Detect which cell encompasses the target text, then output its (X, Y) center coordinate. 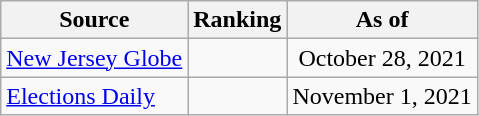
Ranking (238, 20)
Source (94, 20)
November 1, 2021 (382, 96)
Elections Daily (94, 96)
As of (382, 20)
October 28, 2021 (382, 58)
New Jersey Globe (94, 58)
